Output the [x, y] coordinate of the center of the cell containing the given text.  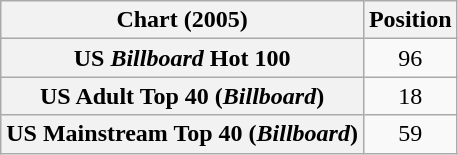
US Adult Top 40 (Billboard) [182, 96]
Position [410, 20]
US Billboard Hot 100 [182, 58]
59 [410, 134]
US Mainstream Top 40 (Billboard) [182, 134]
Chart (2005) [182, 20]
18 [410, 96]
96 [410, 58]
